Search for the cell housing the specified text and yield its (X, Y) center coordinate. 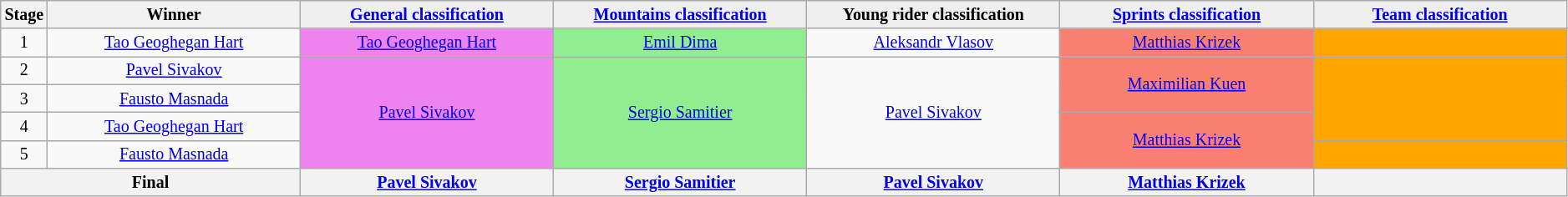
Emil Dima (680, 43)
Stage (24, 15)
1 (24, 43)
Winner (174, 15)
Final (150, 182)
Mountains classification (680, 15)
General classification (426, 15)
2 (24, 70)
3 (24, 98)
Sprints classification (1186, 15)
4 (24, 127)
5 (24, 154)
Aleksandr Vlasov (934, 43)
Maximilian Kuen (1186, 85)
Young rider classification (934, 15)
Team classification (1440, 15)
